Pinpoint the cell where the given text exists, returning its (X, Y) midpoint coordinate. 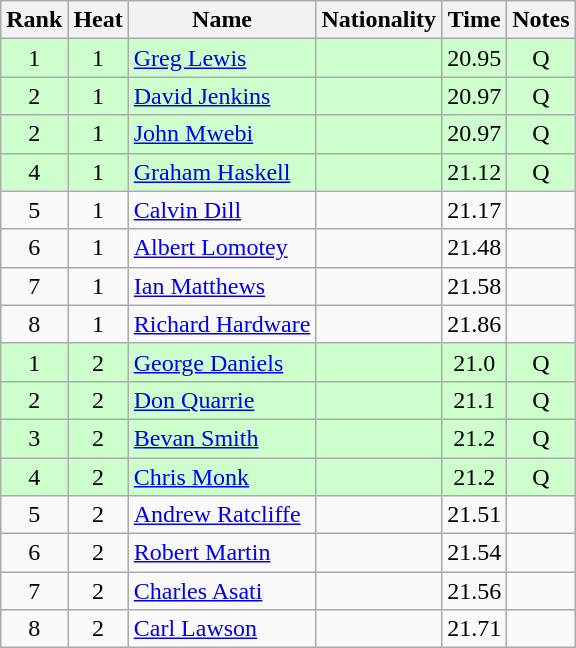
21.71 (474, 629)
3 (34, 438)
21.58 (474, 286)
Bevan Smith (222, 438)
21.54 (474, 553)
Calvin Dill (222, 210)
George Daniels (222, 362)
Andrew Ratcliffe (222, 515)
21.86 (474, 324)
20.95 (474, 58)
John Mwebi (222, 134)
Charles Asati (222, 591)
Albert Lomotey (222, 248)
Robert Martin (222, 553)
Nationality (379, 20)
Ian Matthews (222, 286)
21.56 (474, 591)
Name (222, 20)
21.48 (474, 248)
Don Quarrie (222, 400)
21.0 (474, 362)
21.12 (474, 172)
21.1 (474, 400)
Greg Lewis (222, 58)
Rank (34, 20)
Chris Monk (222, 477)
Richard Hardware (222, 324)
21.17 (474, 210)
Carl Lawson (222, 629)
21.51 (474, 515)
Notes (541, 20)
Time (474, 20)
David Jenkins (222, 96)
Heat (98, 20)
Graham Haskell (222, 172)
